Return the [x, y] coordinate for the center point of the cell that contains the specified text.  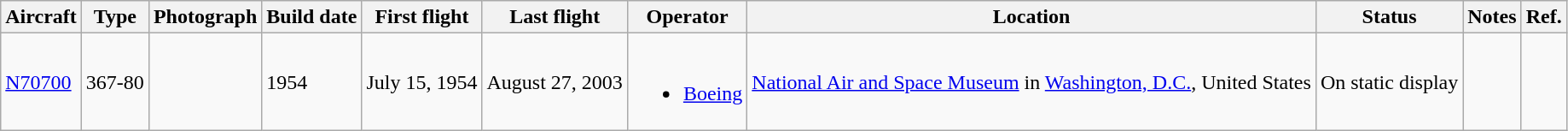
Build date [312, 17]
Ref. [1544, 17]
July 15, 1954 [421, 82]
National Air and Space Museum in Washington, D.C., United States [1032, 82]
Location [1032, 17]
Type [114, 17]
Operator [687, 17]
367-80 [114, 82]
Notes [1492, 17]
Aircraft [41, 17]
August 27, 2003 [555, 82]
1954 [312, 82]
Last flight [555, 17]
First flight [421, 17]
On static display [1389, 82]
Status [1389, 17]
Boeing [687, 82]
Photograph [205, 17]
N70700 [41, 82]
